Provide the (X, Y) coordinate of the cell's center where the given text is located.  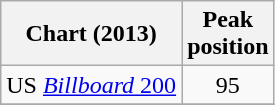
Chart (2013) (92, 34)
Peakposition (228, 34)
95 (228, 85)
US Billboard 200 (92, 85)
